Provide the (x, y) coordinate of the cell's center where the given text is located.  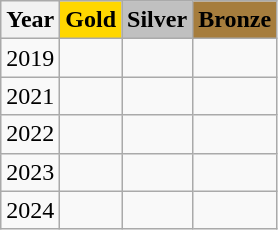
2023 (30, 172)
Silver (158, 20)
Year (30, 20)
Gold (91, 20)
2024 (30, 210)
Bronze (235, 20)
2022 (30, 134)
2019 (30, 58)
2021 (30, 96)
